Search for the cell housing the specified text and yield its (x, y) center coordinate. 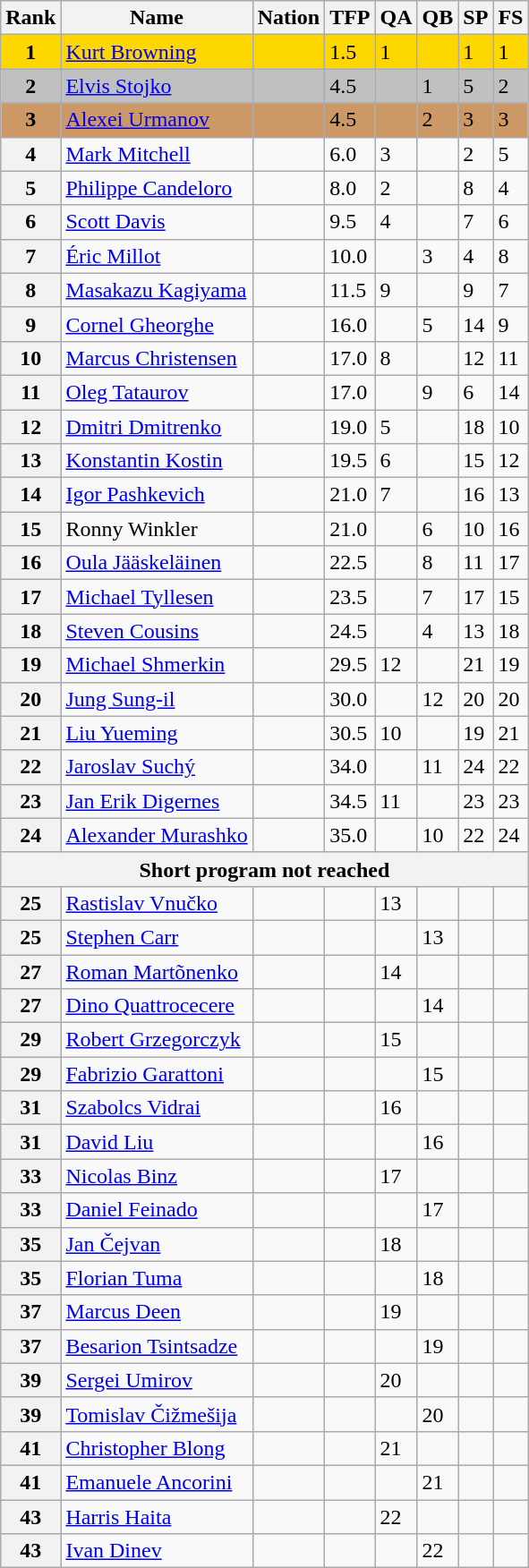
SP (476, 18)
Elvis Stojko (157, 86)
6.0 (350, 154)
Robert Grzegorczyk (157, 1040)
Oula Jääskeläinen (157, 563)
Christopher Blong (157, 1448)
Michael Tyllesen (157, 597)
19.0 (350, 427)
Daniel Feinado (157, 1210)
Tomislav Čižmešija (157, 1414)
34.0 (350, 767)
35.0 (350, 835)
19.5 (350, 461)
30.5 (350, 733)
11.5 (350, 290)
Michael Shmerkin (157, 665)
Liu Yueming (157, 733)
Philippe Candeloro (157, 188)
1.5 (350, 52)
34.5 (350, 801)
Short program not reached (265, 869)
Alexander Murashko (157, 835)
Jaroslav Suchý (157, 767)
29.5 (350, 665)
TFP (350, 18)
Igor Pashkevich (157, 495)
David Liu (157, 1142)
Ronny Winkler (157, 529)
Szabolcs Vidrai (157, 1108)
22.5 (350, 563)
30.0 (350, 699)
Emanuele Ancorini (157, 1482)
Mark Mitchell (157, 154)
QB (438, 18)
Roman Martõnenko (157, 971)
9.5 (350, 222)
Nation (288, 18)
Marcus Deen (157, 1312)
Rank (30, 18)
10.0 (350, 256)
Ivan Dinev (157, 1551)
16.0 (350, 324)
QA (396, 18)
Besarion Tsintsadze (157, 1346)
8.0 (350, 188)
Dmitri Dmitrenko (157, 427)
Alexei Urmanov (157, 120)
Fabrizio Garattoni (157, 1074)
23.5 (350, 597)
Steven Cousins (157, 631)
Éric Millot (157, 256)
24.5 (350, 631)
Harris Haita (157, 1517)
Florian Tuma (157, 1278)
Jung Sung-il (157, 699)
Rastislav Vnučko (157, 903)
Cornel Gheorghe (157, 324)
Konstantin Kostin (157, 461)
FS (510, 18)
Oleg Tataurov (157, 392)
Kurt Browning (157, 52)
Jan Erik Digernes (157, 801)
Nicolas Binz (157, 1176)
Stephen Carr (157, 937)
Sergei Umirov (157, 1380)
Masakazu Kagiyama (157, 290)
Scott Davis (157, 222)
Dino Quattrocecere (157, 1006)
Jan Čejvan (157, 1244)
Name (157, 18)
Marcus Christensen (157, 358)
